Identify which cell holds the provided text, then report its [X, Y] central coordinate. 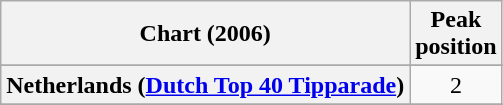
Peak position [456, 34]
Chart (2006) [206, 34]
2 [456, 85]
Netherlands (Dutch Top 40 Tipparade) [206, 85]
